From the cell containing the given text, extract its center point as [x, y] coordinate. 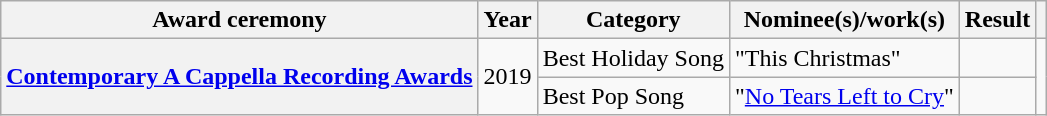
"No Tears Left to Cry" [844, 96]
Nominee(s)/work(s) [844, 20]
Award ceremony [240, 20]
Best Holiday Song [633, 58]
"This Christmas" [844, 58]
Result [997, 20]
Year [508, 20]
Contemporary A Cappella Recording Awards [240, 77]
Category [633, 20]
2019 [508, 77]
Best Pop Song [633, 96]
